Identify which cell holds the provided text, then report its (X, Y) central coordinate. 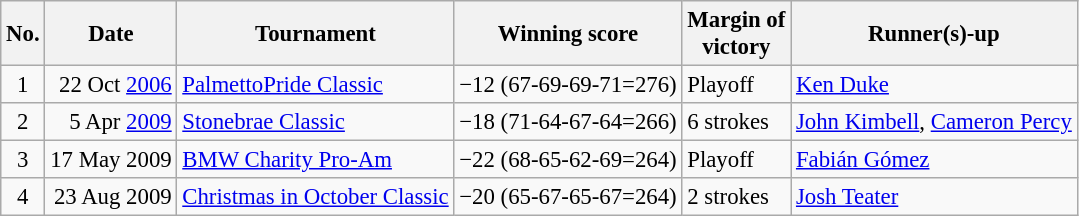
John Kimbell, Cameron Percy (934, 122)
Josh Teater (934, 197)
6 strokes (736, 122)
−20 (65-67-65-67=264) (568, 197)
23 Aug 2009 (111, 197)
Date (111, 34)
Fabián Gómez (934, 160)
4 (23, 197)
No. (23, 34)
2 (23, 122)
Tournament (316, 34)
22 Oct 2006 (111, 85)
Margin ofvictory (736, 34)
5 Apr 2009 (111, 122)
BMW Charity Pro-Am (316, 160)
3 (23, 160)
−18 (71-64-67-64=266) (568, 122)
Winning score (568, 34)
−22 (68-65-62-69=264) (568, 160)
17 May 2009 (111, 160)
Runner(s)-up (934, 34)
Christmas in October Classic (316, 197)
−12 (67-69-69-71=276) (568, 85)
Ken Duke (934, 85)
PalmettoPride Classic (316, 85)
Stonebrae Classic (316, 122)
1 (23, 85)
2 strokes (736, 197)
